Capture the cell that displays the provided text and extract its [X, Y] central coordinate. 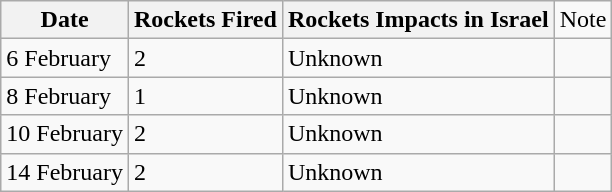
Note [583, 20]
14 February [65, 172]
6 February [65, 58]
Date [65, 20]
10 February [65, 134]
8 February [65, 96]
1 [205, 96]
Rockets Impacts in Israel [418, 20]
Rockets Fired [205, 20]
